Scan for the cell matching the given text and deliver its [x, y] coordinate at center. 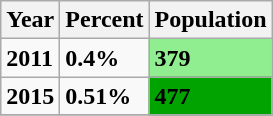
Year [30, 20]
0.4% [104, 58]
Percent [104, 20]
0.51% [104, 96]
2015 [30, 96]
477 [210, 96]
2011 [30, 58]
379 [210, 58]
Population [210, 20]
